Output the [X, Y] coordinate of the center of the cell containing the given text.  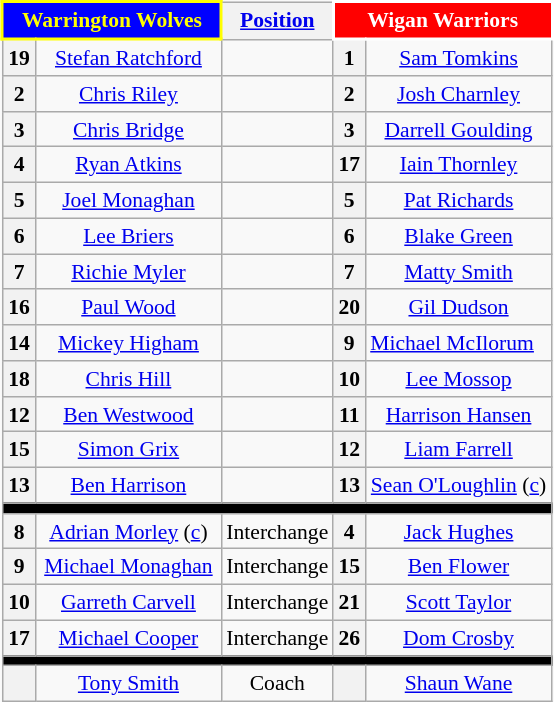
8 [20, 531]
Scott Taylor [458, 602]
Liam Farrell [458, 450]
Michael McIlorum [458, 343]
18 [20, 379]
Sean O'Loughlin (c) [458, 485]
Sam Tomkins [458, 57]
Matty Smith [458, 272]
Joel Monaghan [129, 200]
Ben Westwood [129, 414]
Darrell Goulding [458, 129]
11 [349, 414]
Michael Cooper [129, 638]
Position [277, 20]
Pat Richards [458, 200]
16 [20, 307]
Chris Hill [129, 379]
21 [349, 602]
Mickey Higham [129, 343]
Chris Bridge [129, 129]
1 [349, 57]
Jack Hughes [458, 531]
Adrian Morley (c) [129, 531]
Michael Monaghan [129, 567]
Chris Riley [129, 94]
Dom Crosby [458, 638]
Tony Smith [129, 684]
Gil Dudson [458, 307]
Shaun Wane [458, 684]
Ryan Atkins [129, 165]
Lee Mossop [458, 379]
Iain Thornley [458, 165]
Wigan Warriors [442, 20]
Coach [277, 684]
Simon Grix [129, 450]
Lee Briers [129, 236]
Richie Myler [129, 272]
Paul Wood [129, 307]
Ben Flower [458, 567]
Ben Harrison [129, 485]
Garreth Carvell [129, 602]
14 [20, 343]
Warrington Wolves [112, 20]
Josh Charnley [458, 94]
20 [349, 307]
26 [349, 638]
Harrison Hansen [458, 414]
19 [20, 57]
Stefan Ratchford [129, 57]
Blake Green [458, 236]
